Search for the cell housing the specified text and yield its [X, Y] center coordinate. 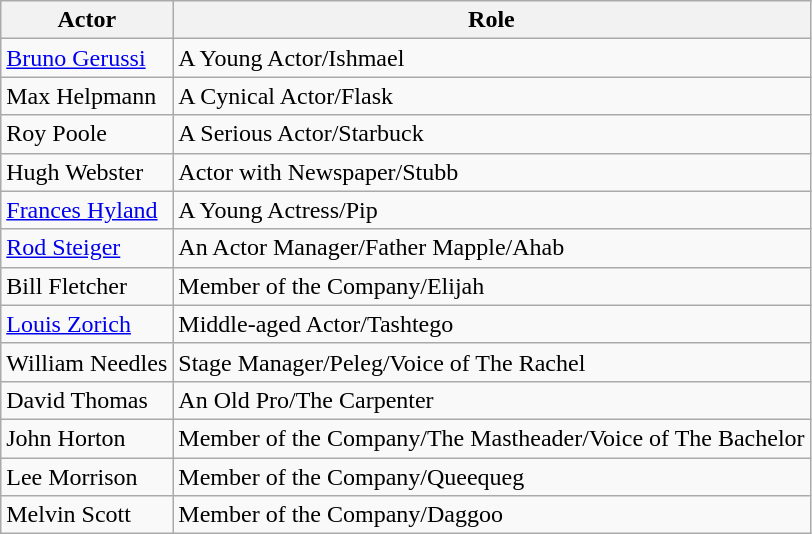
David Thomas [87, 400]
William Needles [87, 362]
An Actor Manager/Father Mapple/Ahab [492, 248]
Louis Zorich [87, 324]
Stage Manager/Peleg/Voice of The Rachel [492, 362]
Actor with Newspaper/Stubb [492, 172]
Lee Morrison [87, 477]
An Old Pro/The Carpenter [492, 400]
Max Helpmann [87, 96]
Melvin Scott [87, 515]
Bruno Gerussi [87, 58]
Frances Hyland [87, 210]
A Serious Actor/Starbuck [492, 134]
Role [492, 20]
Member of the Company/Daggoo [492, 515]
Rod Steiger [87, 248]
John Horton [87, 438]
Member of the Company/Queequeg [492, 477]
Middle-aged Actor/Tashtego [492, 324]
Roy Poole [87, 134]
A Young Actor/Ishmael [492, 58]
Member of the Company/The Mastheader/Voice of The Bachelor [492, 438]
A Cynical Actor/Flask [492, 96]
Hugh Webster [87, 172]
A Young Actress/Pip [492, 210]
Member of the Company/Elijah [492, 286]
Bill Fletcher [87, 286]
Actor [87, 20]
